Output the (X, Y) coordinate of the center of the cell containing the given text.  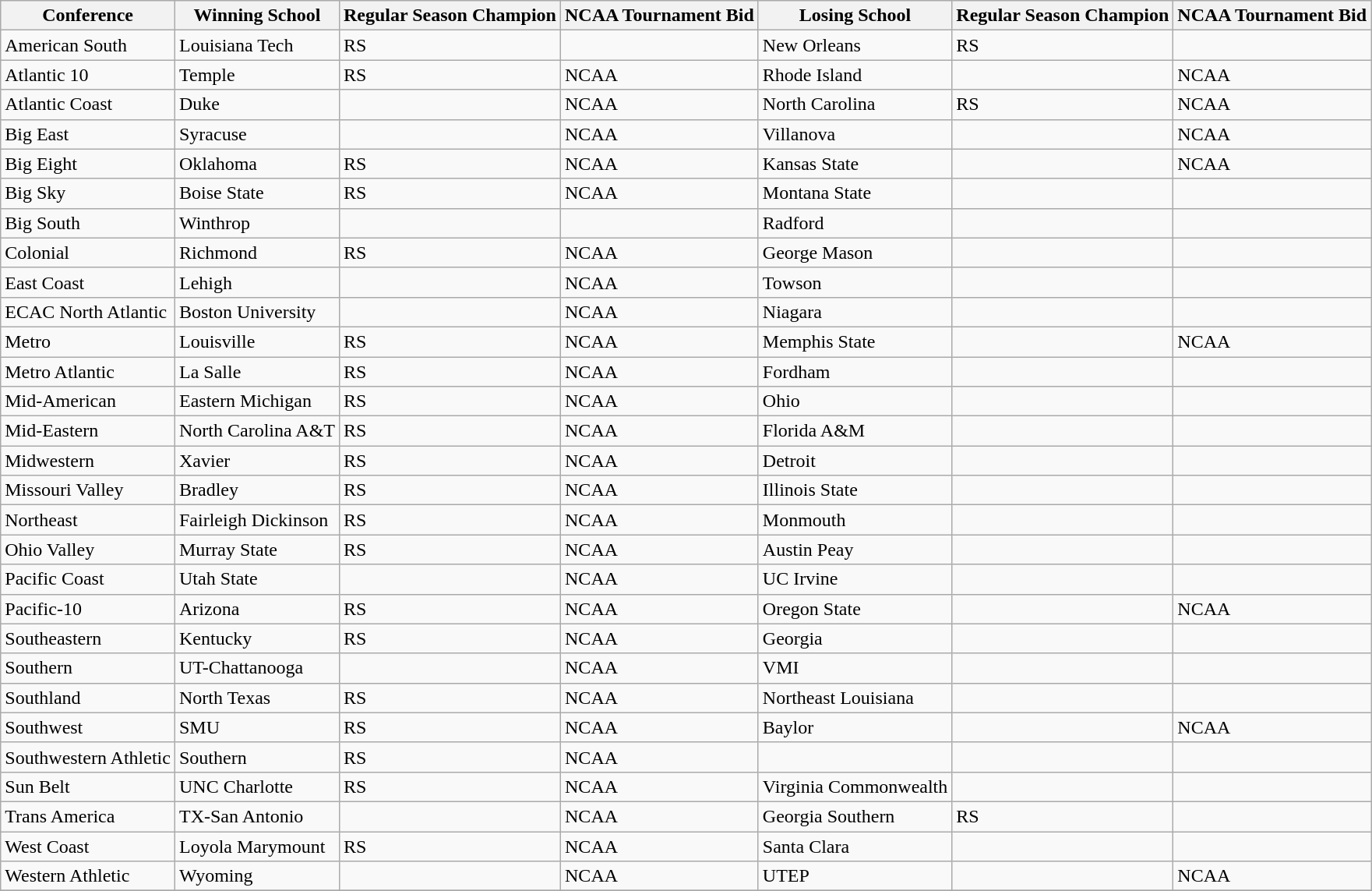
Eastern Michigan (257, 401)
Southland (88, 698)
Boston University (257, 312)
North Carolina A&T (257, 431)
Syracuse (257, 134)
Losing School (855, 16)
Louisville (257, 341)
Pacific-10 (88, 609)
Northeast Louisiana (855, 698)
Rhode Island (855, 75)
Illinois State (855, 490)
Florida A&M (855, 431)
Sun Belt (88, 787)
Big East (88, 134)
Metro (88, 341)
Pacific Coast (88, 579)
Kentucky (257, 638)
North Carolina (855, 104)
Western Athletic (88, 876)
Georgia (855, 638)
UT-Chattanooga (257, 668)
Big Sky (88, 193)
Utah State (257, 579)
Southeastern (88, 638)
UNC Charlotte (257, 787)
Kansas State (855, 164)
Trans America (88, 816)
Georgia Southern (855, 816)
Temple (257, 75)
Northeast (88, 520)
West Coast (88, 846)
Southwest (88, 727)
Lehigh (257, 282)
Ohio Valley (88, 550)
UTEP (855, 876)
Louisiana Tech (257, 45)
UC Irvine (855, 579)
Fordham (855, 372)
Conference (88, 16)
Fairleigh Dickinson (257, 520)
American South (88, 45)
Atlantic 10 (88, 75)
Big South (88, 223)
ECAC North Atlantic (88, 312)
Niagara (855, 312)
Arizona (257, 609)
Austin Peay (855, 550)
Mid-American (88, 401)
Loyola Marymount (257, 846)
Winthrop (257, 223)
Monmouth (855, 520)
North Texas (257, 698)
Xavier (257, 461)
Detroit (855, 461)
Villanova (855, 134)
George Mason (855, 253)
Memphis State (855, 341)
TX-San Antonio (257, 816)
Duke (257, 104)
Murray State (257, 550)
Southwestern Athletic (88, 757)
Ohio (855, 401)
La Salle (257, 372)
Big Eight (88, 164)
Wyoming (257, 876)
Radford (855, 223)
VMI (855, 668)
Santa Clara (855, 846)
Missouri Valley (88, 490)
Atlantic Coast (88, 104)
SMU (257, 727)
Mid-Eastern (88, 431)
Midwestern (88, 461)
Oregon State (855, 609)
Baylor (855, 727)
Colonial (88, 253)
Oklahoma (257, 164)
Virginia Commonwealth (855, 787)
Boise State (257, 193)
Metro Atlantic (88, 372)
Richmond (257, 253)
New Orleans (855, 45)
Towson (855, 282)
Montana State (855, 193)
East Coast (88, 282)
Winning School (257, 16)
Bradley (257, 490)
